Search for the cell housing the specified text and yield its [X, Y] center coordinate. 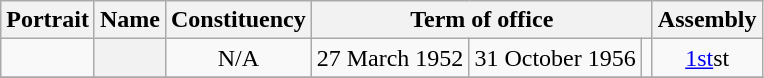
31 October 1956 [555, 58]
Portrait [48, 20]
1stst [707, 58]
Assembly [707, 20]
27 March 1952 [390, 58]
Name [130, 20]
Constituency [238, 20]
Term of office [482, 20]
N/A [238, 58]
